Provide the (x, y) coordinate of the cell's center where the given text is located.  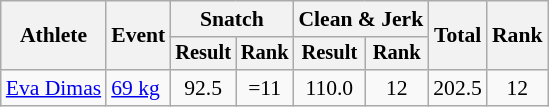
Clean & Jerk (360, 19)
Event (138, 36)
Total (458, 36)
Eva Dimas (54, 88)
202.5 (458, 88)
92.5 (203, 88)
Snatch (232, 19)
Athlete (54, 36)
110.0 (329, 88)
69 kg (138, 88)
=11 (265, 88)
